Find where the given text appears and provide that cell's center as (X, Y) coordinate. 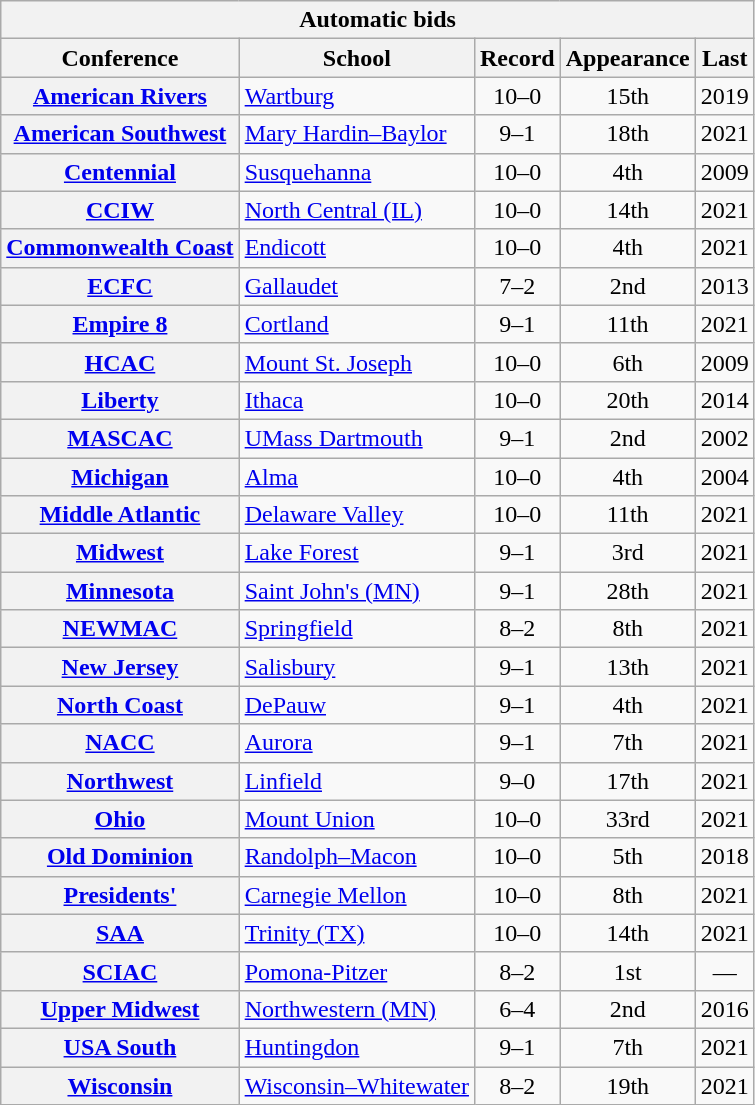
Linfield (356, 781)
Ohio (120, 819)
19th (628, 1085)
Lake Forest (356, 553)
Huntingdon (356, 1047)
Aurora (356, 743)
Alma (356, 477)
Empire 8 (120, 324)
Record (517, 58)
North Central (IL) (356, 210)
20th (628, 400)
— (724, 971)
ECFC (120, 286)
HCAC (120, 362)
American Rivers (120, 96)
Northwest (120, 781)
2019 (724, 96)
Middle Atlantic (120, 515)
Presidents' (120, 895)
Liberty (120, 400)
Cortland (356, 324)
2016 (724, 1009)
Minnesota (120, 591)
5th (628, 857)
6–4 (517, 1009)
School (356, 58)
Conference (120, 58)
2018 (724, 857)
Trinity (TX) (356, 933)
1st (628, 971)
7–2 (517, 286)
33rd (628, 819)
Randolph–Macon (356, 857)
Last (724, 58)
13th (628, 667)
MASCAC (120, 438)
3rd (628, 553)
SCIAC (120, 971)
USA South (120, 1047)
Mount Union (356, 819)
15th (628, 96)
Endicott (356, 248)
Ithaca (356, 400)
New Jersey (120, 667)
2013 (724, 286)
Midwest (120, 553)
NACC (120, 743)
Wisconsin–Whitewater (356, 1085)
DePauw (356, 705)
Michigan (120, 477)
Springfield (356, 629)
Centennial (120, 172)
Commonwealth Coast (120, 248)
Northwestern (MN) (356, 1009)
Mary Hardin–Baylor (356, 134)
Appearance (628, 58)
UMass Dartmouth (356, 438)
Old Dominion (120, 857)
Salisbury (356, 667)
2014 (724, 400)
Mount St. Joseph (356, 362)
Carnegie Mellon (356, 895)
Upper Midwest (120, 1009)
CCIW (120, 210)
28th (628, 591)
Saint John's (MN) (356, 591)
Wartburg (356, 96)
North Coast (120, 705)
9–0 (517, 781)
2002 (724, 438)
2004 (724, 477)
NEWMAC (120, 629)
6th (628, 362)
Delaware Valley (356, 515)
18th (628, 134)
American Southwest (120, 134)
Automatic bids (378, 20)
Susquehanna (356, 172)
SAA (120, 933)
Wisconsin (120, 1085)
Gallaudet (356, 286)
Pomona-Pitzer (356, 971)
17th (628, 781)
